For the text-containing cell, return its midpoint in [X, Y] coordinate format. 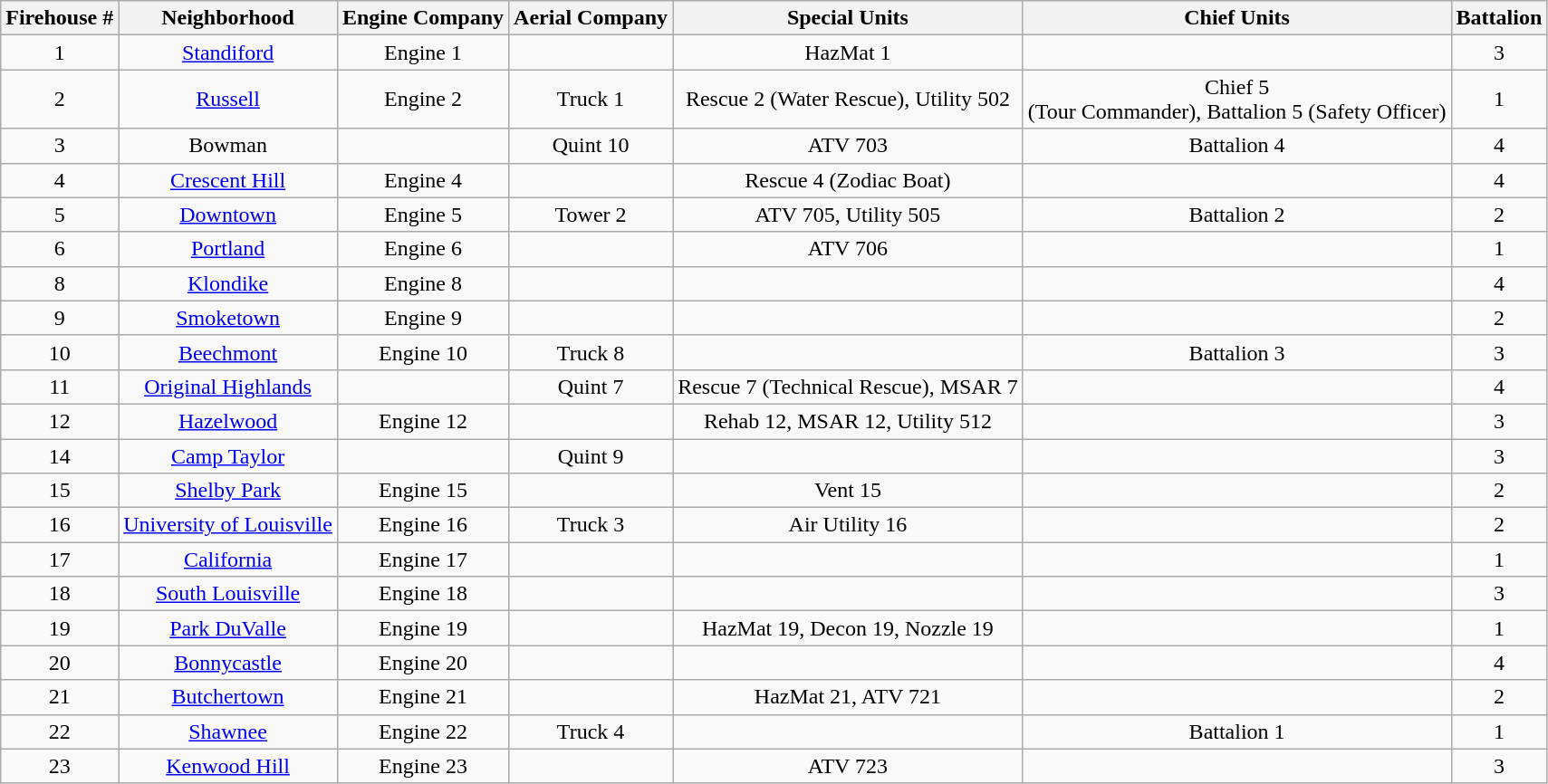
Truck 8 [591, 352]
ATV 703 [848, 146]
21 [60, 697]
Battalion 4 [1237, 146]
10 [60, 352]
Aerial Company [591, 18]
Beechmont [228, 352]
Engine 21 [422, 697]
Engine 9 [422, 318]
Engine 6 [422, 249]
Downtown [228, 215]
HazMat 21, ATV 721 [848, 697]
HazMat 19, Decon 19, Nozzle 19 [848, 628]
Engine 10 [422, 352]
Rehab 12, MSAR 12, Utility 512 [848, 421]
Shelby Park [228, 491]
ATV 706 [848, 249]
Chief Units [1237, 18]
Battalion 3 [1237, 352]
19 [60, 628]
Firehouse # [60, 18]
South Louisville [228, 594]
Rescue 4 (Zodiac Boat) [848, 180]
23 [60, 766]
16 [60, 525]
Engine 5 [422, 215]
Truck 4 [591, 731]
Engine 16 [422, 525]
Kenwood Hill [228, 766]
Vent 15 [848, 491]
Russell [228, 100]
Tower 2 [591, 215]
Klondike [228, 283]
Engine 2 [422, 100]
5 [60, 215]
Original Highlands [228, 387]
Standiford [228, 53]
Camp Taylor [228, 455]
15 [60, 491]
ATV 723 [848, 766]
Engine 22 [422, 731]
22 [60, 731]
Engine 1 [422, 53]
Engine Company [422, 18]
Crescent Hill [228, 180]
12 [60, 421]
18 [60, 594]
Battalion 1 [1237, 731]
14 [60, 455]
Engine 23 [422, 766]
Butchertown [228, 697]
Engine 20 [422, 663]
Smoketown [228, 318]
Bowman [228, 146]
9 [60, 318]
Engine 19 [422, 628]
Engine 18 [422, 594]
Neighborhood [228, 18]
Battalion 2 [1237, 215]
6 [60, 249]
ATV 705, Utility 505 [848, 215]
Park DuValle [228, 628]
20 [60, 663]
Quint 7 [591, 387]
Shawnee [228, 731]
Air Utility 16 [848, 525]
Engine 17 [422, 559]
Engine 12 [422, 421]
Quint 9 [591, 455]
Special Units [848, 18]
8 [60, 283]
Truck 3 [591, 525]
California [228, 559]
Engine 4 [422, 180]
Rescue 7 (Technical Rescue), MSAR 7 [848, 387]
Rescue 2 (Water Rescue), Utility 502 [848, 100]
Quint 10 [591, 146]
Truck 1 [591, 100]
Bonnycastle [228, 663]
Portland [228, 249]
Chief 5(Tour Commander), Battalion 5 (Safety Officer) [1237, 100]
HazMat 1 [848, 53]
Engine 15 [422, 491]
University of Louisville [228, 525]
Hazelwood [228, 421]
11 [60, 387]
Battalion [1499, 18]
Engine 8 [422, 283]
17 [60, 559]
